For the text-containing cell, return its midpoint in (X, Y) coordinate format. 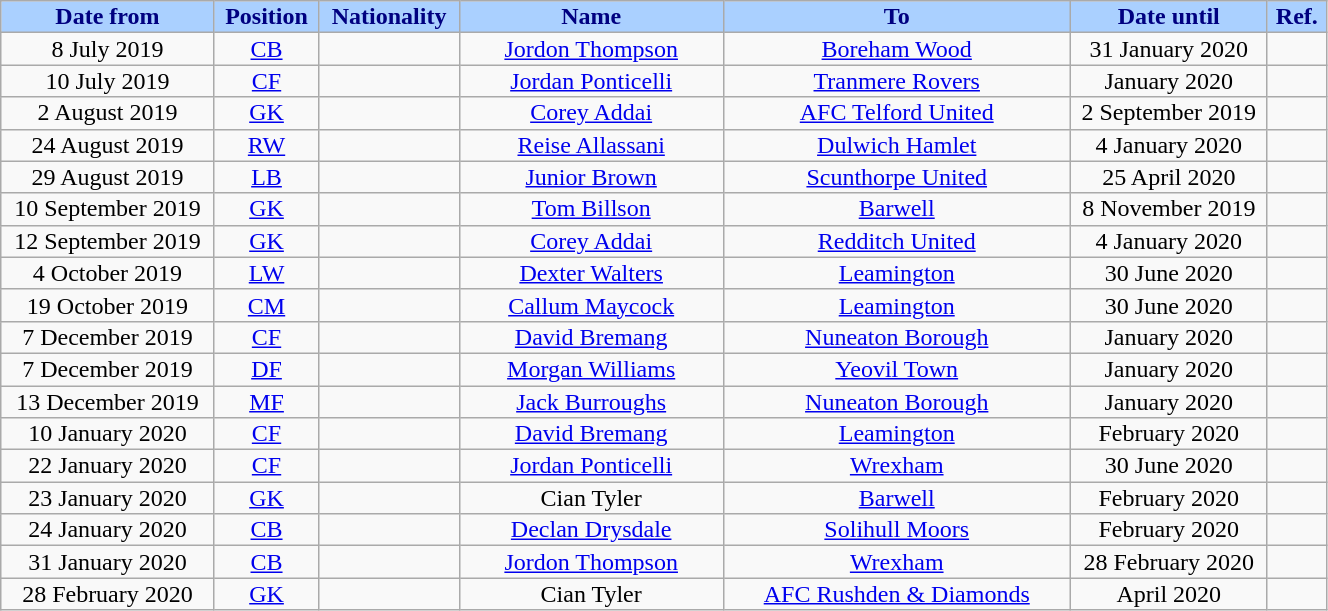
23 January 2020 (108, 498)
Name (591, 17)
AFC Telford United (896, 113)
Dulwich Hamlet (896, 145)
Scunthorpe United (896, 177)
Ref. (1296, 17)
MF (266, 402)
AFC Rushden & Diamonds (896, 594)
Declan Drysdale (591, 530)
Tom Billson (591, 209)
10 January 2020 (108, 434)
25 April 2020 (1168, 177)
To (896, 17)
Morgan Williams (591, 369)
Solihull Moors (896, 530)
8 July 2019 (108, 49)
24 January 2020 (108, 530)
8 November 2019 (1168, 209)
22 January 2020 (108, 466)
2 August 2019 (108, 113)
Boreham Wood (896, 49)
Date until (1168, 17)
CM (266, 305)
29 August 2019 (108, 177)
10 July 2019 (108, 81)
10 September 2019 (108, 209)
2 September 2019 (1168, 113)
Reise Allassani (591, 145)
Dexter Walters (591, 273)
April 2020 (1168, 594)
DF (266, 369)
LW (266, 273)
Callum Maycock (591, 305)
Junior Brown (591, 177)
Position (266, 17)
19 October 2019 (108, 305)
LB (266, 177)
4 October 2019 (108, 273)
Yeovil Town (896, 369)
24 August 2019 (108, 145)
13 December 2019 (108, 402)
Nationality (389, 17)
Date from (108, 17)
Jack Burroughs (591, 402)
Tranmere Rovers (896, 81)
Redditch United (896, 241)
12 September 2019 (108, 241)
RW (266, 145)
